Return [X, Y] of the center of cell containing provided text 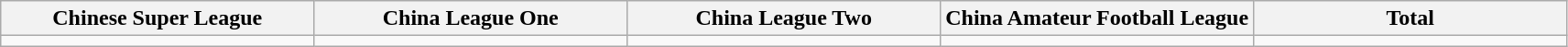
Chinese Super League [158, 18]
Total [1410, 18]
China Amateur Football League [1097, 18]
China League Two [784, 18]
China League One [471, 18]
